Extract the (X, Y) coordinate from the center of the cell holding the provided text.  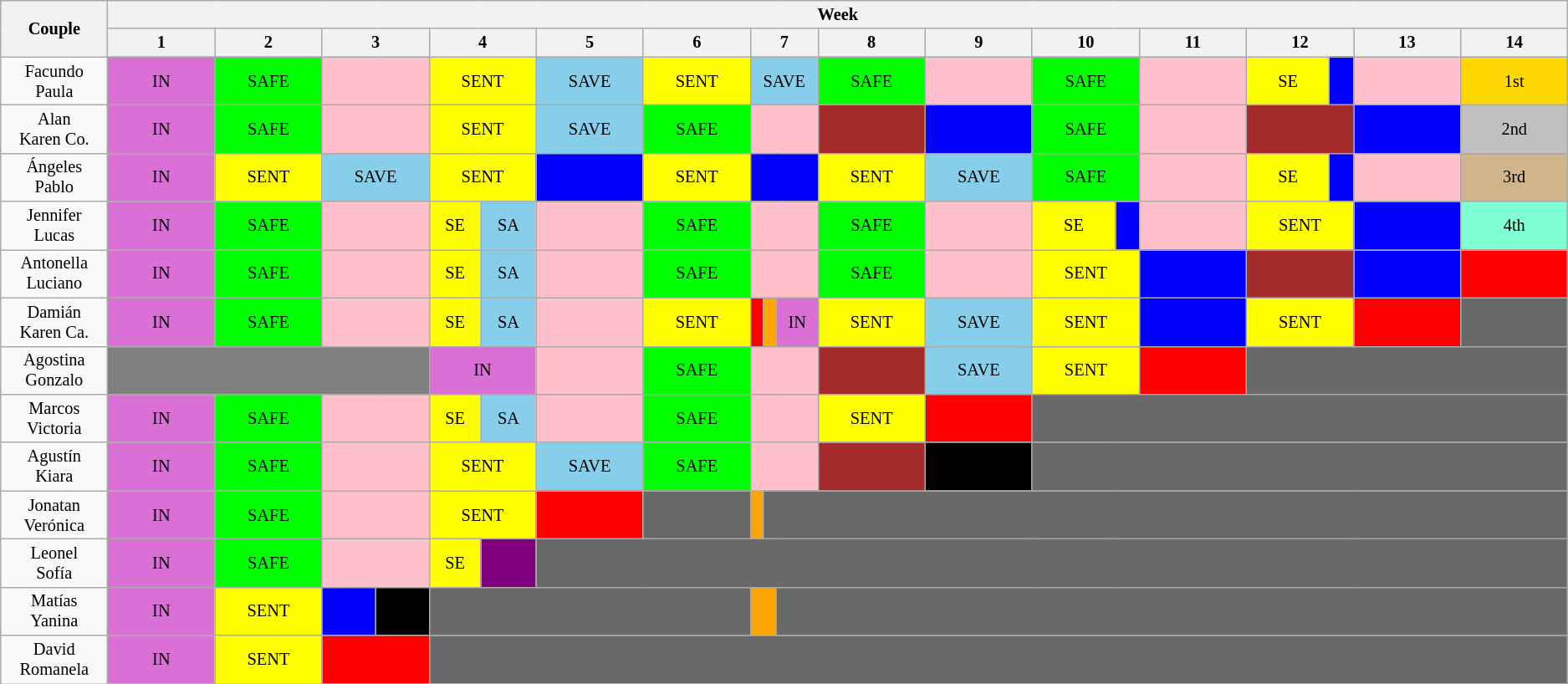
AntonellaLuciano (54, 273)
DamiánKaren Ca. (54, 322)
8 (871, 43)
14 (1514, 43)
3rd (1514, 177)
1 (161, 43)
11 (1193, 43)
5 (590, 43)
AgostinaGonzalo (54, 370)
9 (978, 43)
JenniferLucas (54, 226)
MarcosVictoria (54, 418)
12 (1300, 43)
AlanKaren Co. (54, 129)
Couple (54, 28)
MatíasYanina (54, 611)
3 (375, 43)
1st (1514, 81)
2 (268, 43)
2nd (1514, 129)
JonatanVerónica (54, 515)
ÁngelesPablo (54, 177)
4 (483, 43)
6 (697, 43)
AgustínKiara (54, 467)
7 (784, 43)
LeonelSofía (54, 563)
4th (1514, 226)
13 (1407, 43)
FacundoPaula (54, 81)
10 (1085, 43)
DavidRomanela (54, 660)
Week (838, 14)
